Locate the cell with the specified text and output its (x, y) center coordinate. 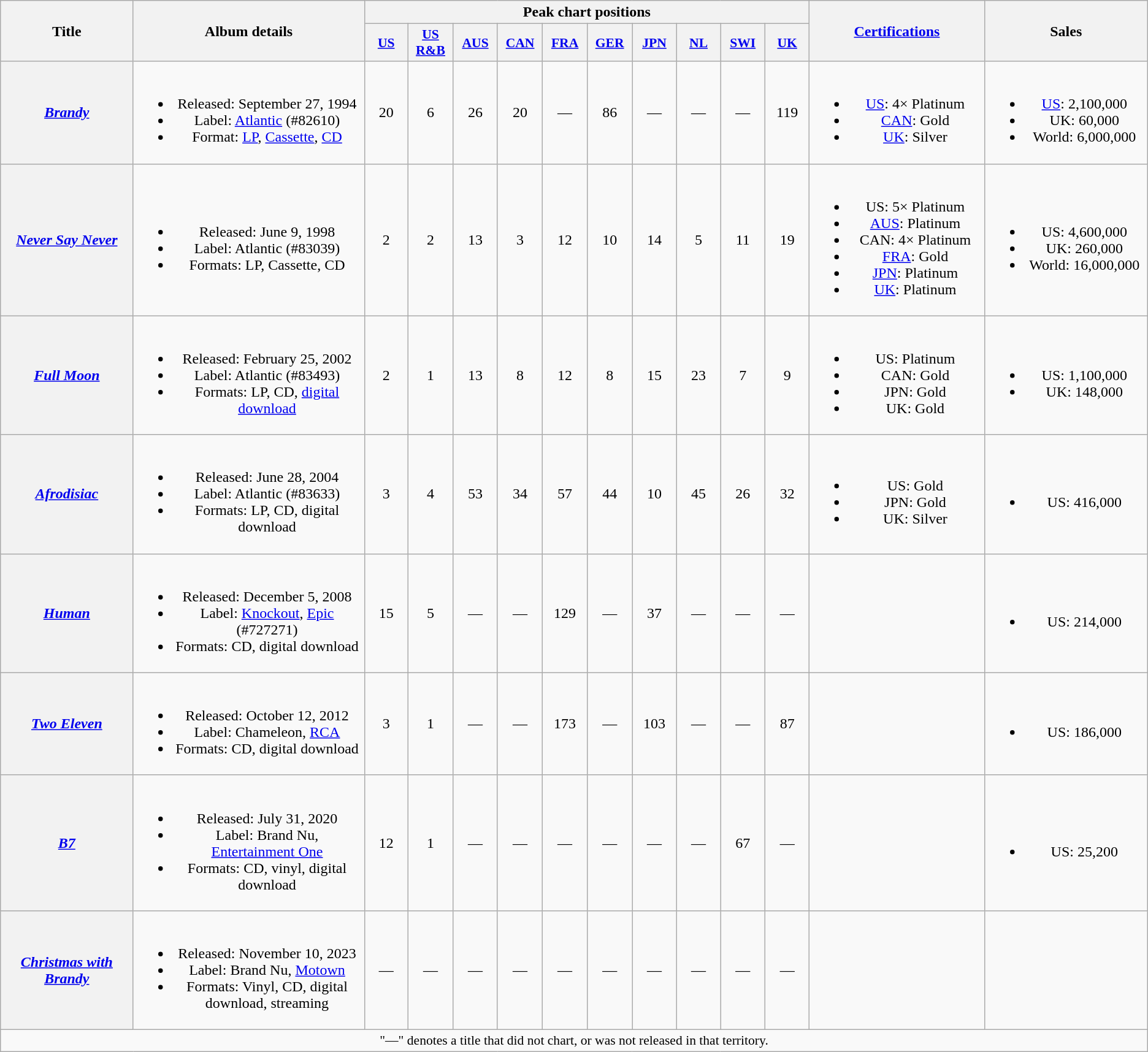
GER (610, 43)
87 (787, 723)
32 (787, 494)
86 (610, 113)
JPN (654, 43)
US: 4,600,000UK: 260,000World: 16,000,000 (1066, 240)
14 (654, 240)
US: 5× PlatinumAUS: PlatinumCAN: 4× PlatinumFRA: GoldJPN: PlatinumUK: Platinum (897, 240)
US (386, 43)
Christmas with Brandy (67, 970)
9 (787, 375)
Brandy (67, 113)
Full Moon (67, 375)
Released: February 25, 2002Label: Atlantic (#83493)Formats: LP, CD, digital download (249, 375)
US: 1,100,000UK: 148,000 (1066, 375)
Released: September 27, 1994Label: Atlantic (#82610)Format: LP, Cassette, CD (249, 113)
45 (698, 494)
US: GoldJPN: GoldUK: Silver (897, 494)
53 (476, 494)
Sales (1066, 31)
Released: June 28, 2004Label: Atlantic (#83633)Formats: LP, CD, digital download (249, 494)
103 (654, 723)
4 (431, 494)
129 (565, 613)
Released: July 31, 2020Label: Brand Nu, Entertainment OneFormats: CD, vinyl, digital download (249, 842)
US: 186,000 (1066, 723)
Album details (249, 31)
Human (67, 613)
23 (698, 375)
US: 25,200 (1066, 842)
Title (67, 31)
119 (787, 113)
34 (520, 494)
Released: October 12, 2012Label: Chameleon, RCAFormats: CD, digital download (249, 723)
Released: November 10, 2023Label: Brand Nu, MotownFormats: Vinyl, CD, digital download, streaming (249, 970)
173 (565, 723)
US: 4× PlatinumCAN: GoldUK: Silver (897, 113)
US: 214,000 (1066, 613)
44 (610, 494)
57 (565, 494)
11 (743, 240)
US: PlatinumCAN: GoldJPN: GoldUK: Gold (897, 375)
CAN (520, 43)
US R&B (431, 43)
37 (654, 613)
B7 (67, 842)
FRA (565, 43)
7 (743, 375)
Certifications (897, 31)
SWI (743, 43)
Two Eleven (67, 723)
67 (743, 842)
US: 416,000 (1066, 494)
Never Say Never (67, 240)
6 (431, 113)
AUS (476, 43)
NL (698, 43)
Peak chart positions (587, 12)
Released: June 9, 1998Label: Atlantic (#83039)Formats: LP, Cassette, CD (249, 240)
US: 2,100,000UK: 60,000World: 6,000,000 (1066, 113)
Released: December 5, 2008Label: Knockout, Epic (#727271)Formats: CD, digital download (249, 613)
UK (787, 43)
Afrodisiac (67, 494)
19 (787, 240)
"—" denotes a title that did not chart, or was not released in that territory. (574, 1040)
